Locate the cell with the specified text and output its [X, Y] center coordinate. 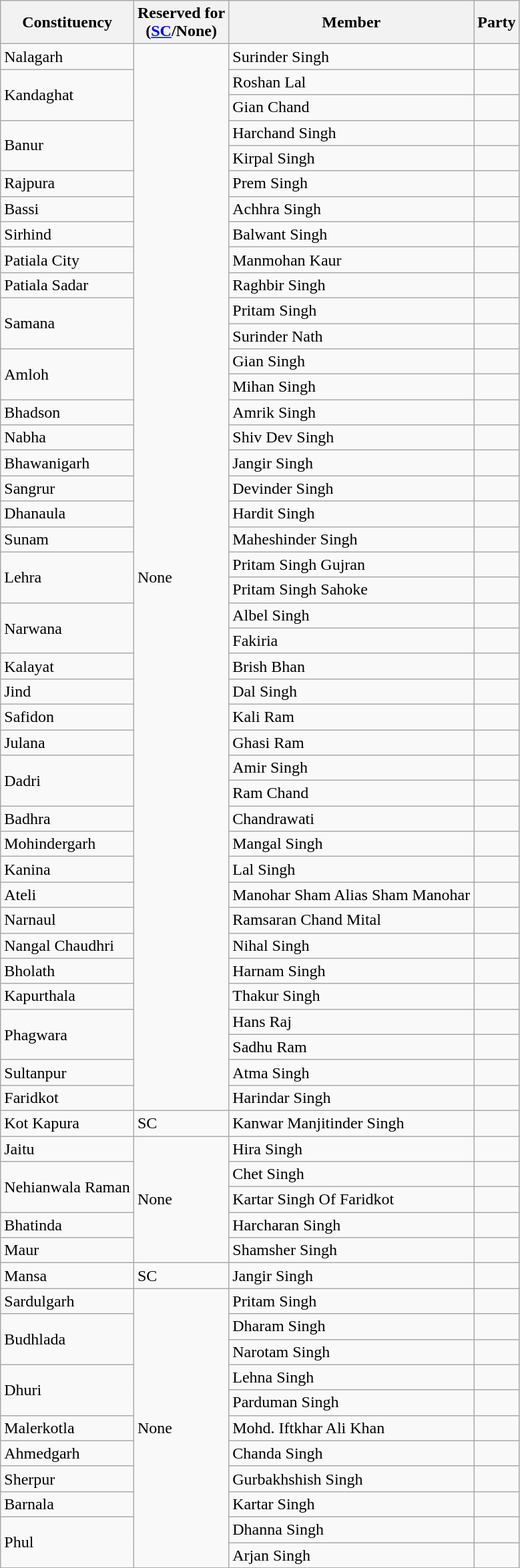
Julana [67, 743]
Pritam Singh Sahoke [351, 590]
Hira Singh [351, 1148]
Brish Bhan [351, 666]
Kot Kapura [67, 1123]
Prem Singh [351, 183]
Albel Singh [351, 615]
Amir Singh [351, 768]
Sangrur [67, 488]
Dhanaula [67, 514]
Atma Singh [351, 1072]
Hardit Singh [351, 514]
Amrik Singh [351, 412]
Pritam Singh Gujran [351, 564]
Mansa [67, 1276]
Kanwar Manjitinder Singh [351, 1123]
Amloh [67, 374]
Gurbakhshish Singh [351, 1479]
Thakur Singh [351, 996]
Mohd. Iftkhar Ali Khan [351, 1428]
Mangal Singh [351, 844]
Harindar Singh [351, 1098]
Narnaul [67, 920]
Surinder Singh [351, 57]
Lehna Singh [351, 1377]
Ramsaran Chand Mital [351, 920]
Member [351, 23]
Patiala City [67, 260]
Kirpal Singh [351, 158]
Nabha [67, 438]
Parduman Singh [351, 1403]
Mihan Singh [351, 387]
Lehra [67, 577]
Devinder Singh [351, 488]
Malerkotla [67, 1428]
Gian Chand [351, 107]
Barnala [67, 1504]
Badhra [67, 819]
Banur [67, 145]
Sunam [67, 539]
Harcharan Singh [351, 1225]
Achhra Singh [351, 209]
Rajpura [67, 183]
Bhawanigarh [67, 463]
Party [497, 23]
Reserved for(SC/None) [181, 23]
Narwana [67, 628]
Nihal Singh [351, 945]
Dal Singh [351, 691]
Bhadson [67, 412]
Mohindergarh [67, 844]
Samana [67, 323]
Arjan Singh [351, 1555]
Faridkot [67, 1098]
Raghbir Singh [351, 285]
Gian Singh [351, 362]
Lal Singh [351, 869]
Maheshinder Singh [351, 539]
Dharam Singh [351, 1326]
Jaitu [67, 1148]
Kali Ram [351, 717]
Ahmedgarh [67, 1453]
Bholath [67, 971]
Shamsher Singh [351, 1250]
Manohar Sham Alias Sham Manohar [351, 895]
Sultanpur [67, 1072]
Ghasi Ram [351, 743]
Narotam Singh [351, 1352]
Surinder Nath [351, 336]
Bassi [67, 209]
Bhatinda [67, 1225]
Kartar Singh Of Faridkot [351, 1200]
Roshan Lal [351, 82]
Nangal Chaudhri [67, 945]
Dadri [67, 781]
Kanina [67, 869]
Kapurthala [67, 996]
Jind [67, 691]
Safidon [67, 717]
Phagwara [67, 1034]
Dhuri [67, 1390]
Dhanna Singh [351, 1529]
Budhlada [67, 1339]
Constituency [67, 23]
Harnam Singh [351, 971]
Hans Raj [351, 1022]
Patiala Sadar [67, 285]
Sherpur [67, 1479]
Sardulgarh [67, 1301]
Sadhu Ram [351, 1047]
Chanda Singh [351, 1453]
Kalayat [67, 666]
Nalagarh [67, 57]
Sirhind [67, 234]
Kandaghat [67, 95]
Chet Singh [351, 1174]
Kartar Singh [351, 1504]
Maur [67, 1250]
Manmohan Kaur [351, 260]
Ateli [67, 895]
Phul [67, 1542]
Chandrawati [351, 819]
Nehianwala Raman [67, 1187]
Fakiria [351, 641]
Balwant Singh [351, 234]
Ram Chand [351, 793]
Harchand Singh [351, 133]
Shiv Dev Singh [351, 438]
